Capture the cell that displays the provided text and extract its (x, y) central coordinate. 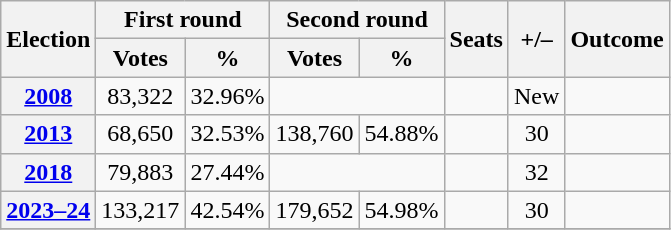
+/– (536, 39)
133,217 (140, 210)
54.88% (402, 134)
54.98% (402, 210)
First round (183, 20)
83,322 (140, 96)
32.96% (228, 96)
32.53% (228, 134)
79,883 (140, 172)
2008 (48, 96)
2013 (48, 134)
42.54% (228, 210)
68,650 (140, 134)
138,760 (314, 134)
27.44% (228, 172)
Outcome (617, 39)
179,652 (314, 210)
New (536, 96)
Election (48, 39)
2023–24 (48, 210)
32 (536, 172)
Seats (476, 39)
Second round (357, 20)
2018 (48, 172)
